Return the (x, y) coordinate for the center point of the cell that contains the specified text.  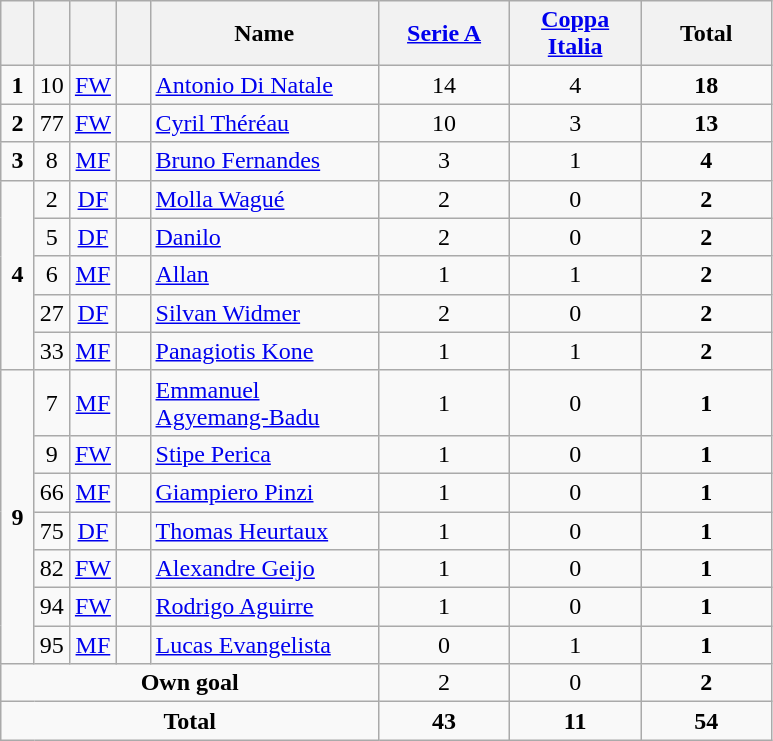
82 (52, 569)
Stipe Perica (264, 454)
Serie A (444, 34)
Thomas Heurtaux (264, 531)
14 (444, 85)
Name (264, 34)
Coppa Italia (576, 34)
Allan (264, 275)
5 (52, 237)
43 (444, 721)
Cyril Théréau (264, 123)
Emmanuel Agyemang-Badu (264, 402)
8 (52, 161)
18 (706, 85)
11 (576, 721)
66 (52, 492)
75 (52, 531)
77 (52, 123)
Alexandre Geijo (264, 569)
Molla Wagué (264, 199)
Bruno Fernandes (264, 161)
7 (52, 402)
33 (52, 351)
Own goal (190, 683)
54 (706, 721)
13 (706, 123)
Antonio Di Natale (264, 85)
Silvan Widmer (264, 313)
Giampiero Pinzi (264, 492)
Rodrigo Aguirre (264, 607)
Danilo (264, 237)
94 (52, 607)
6 (52, 275)
27 (52, 313)
95 (52, 645)
Panagiotis Kone (264, 351)
Lucas Evangelista (264, 645)
